Identify which cell holds the provided text, then report its [X, Y] central coordinate. 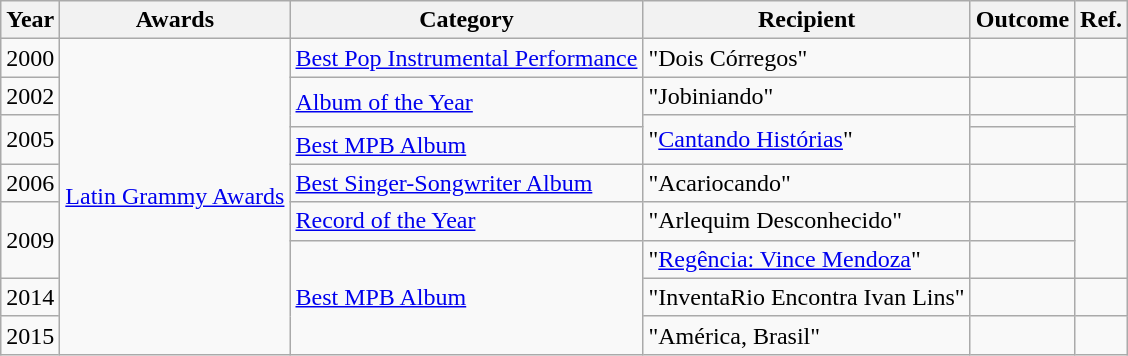
Ref. [1102, 20]
"Jobiniando" [806, 96]
2005 [30, 140]
Outcome [1022, 20]
2015 [30, 335]
Year [30, 20]
2006 [30, 183]
"Arlequim Desconhecido" [806, 221]
"Acariocando" [806, 183]
Awards [175, 20]
Category [466, 20]
"Dois Córregos" [806, 58]
2000 [30, 58]
Best Pop Instrumental Performance [466, 58]
"InventaRio Encontra Ivan Lins" [806, 297]
"América, Brasil" [806, 335]
2009 [30, 240]
Latin Grammy Awards [175, 197]
Recipient [806, 20]
2014 [30, 297]
Best Singer-Songwriter Album [466, 183]
2002 [30, 96]
Album of the Year [466, 102]
"Cantando Histórias" [806, 140]
Record of the Year [466, 221]
"Regência: Vince Mendoza" [806, 259]
